Scan for the cell matching the given text and deliver its (X, Y) coordinate at center. 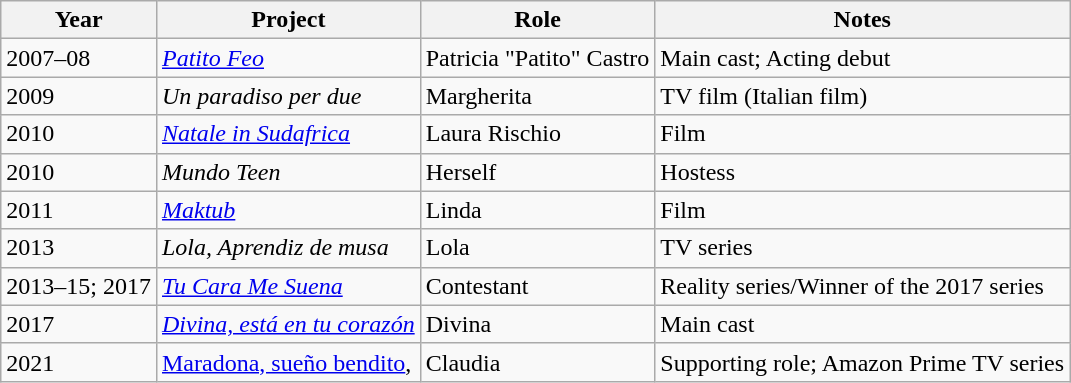
Main cast (862, 324)
Supporting role; Amazon Prime TV series (862, 362)
Divina (538, 324)
Un paradiso per due (288, 96)
Divina, está en tu corazón (288, 324)
Mundo Teen (288, 172)
2021 (79, 362)
Year (79, 20)
Hostess (862, 172)
Claudia (538, 362)
Maktub (288, 210)
Linda (538, 210)
Patricia "Patito" Castro (538, 58)
Notes (862, 20)
2013 (79, 248)
Laura Rischio (538, 134)
2011 (79, 210)
Margherita (538, 96)
Herself (538, 172)
2013–15; 2017 (79, 286)
TV film (Italian film) (862, 96)
2017 (79, 324)
Reality series/Winner of the 2017 series (862, 286)
Lola, Aprendiz de musa (288, 248)
Contestant (538, 286)
Natale in Sudafrica (288, 134)
TV series (862, 248)
Tu Cara Me Suena (288, 286)
2009 (79, 96)
Project (288, 20)
Main cast; Acting debut (862, 58)
Role (538, 20)
2007–08 (79, 58)
Lola (538, 248)
Patito Feo (288, 58)
Maradona, sueño bendito, (288, 362)
